Return the (X, Y) coordinate for the center point of the cell that contains the specified text.  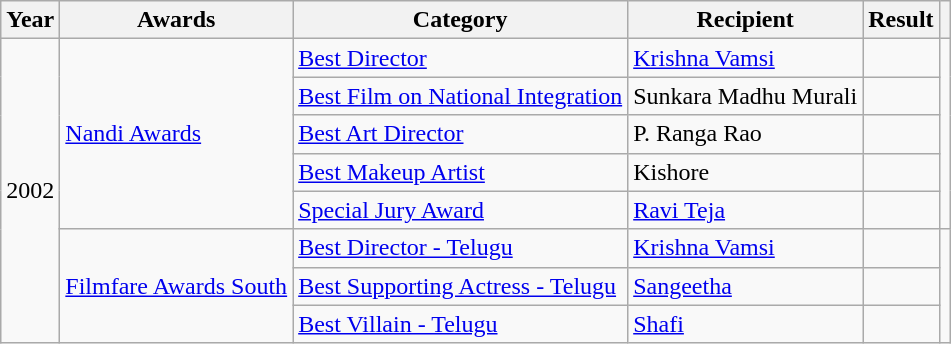
Best Director - Telugu (460, 248)
Awards (176, 20)
Nandi Awards (176, 134)
Best Supporting Actress - Telugu (460, 286)
Best Art Director (460, 134)
Shafi (746, 324)
Best Makeup Artist (460, 172)
Ravi Teja (746, 210)
Category (460, 20)
Year (30, 20)
2002 (30, 191)
Best Villain - Telugu (460, 324)
Result (901, 20)
Kishore (746, 172)
P. Ranga Rao (746, 134)
Best Film on National Integration (460, 96)
Sangeetha (746, 286)
Filmfare Awards South (176, 286)
Best Director (460, 58)
Special Jury Award (460, 210)
Recipient (746, 20)
Sunkara Madhu Murali (746, 96)
